Capture the cell that displays the provided text and extract its [x, y] central coordinate. 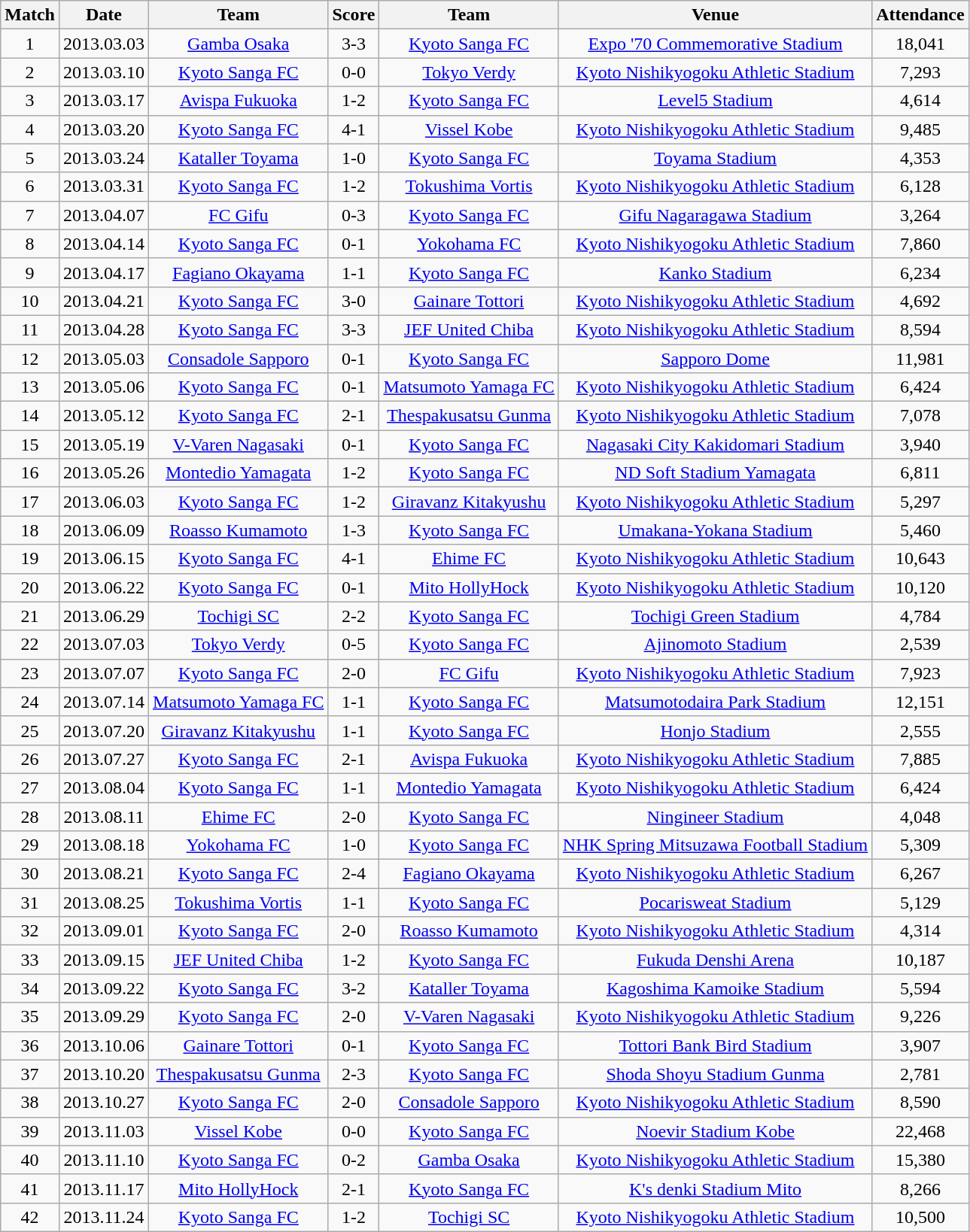
19 [30, 559]
Level5 Stadium [715, 101]
17 [30, 502]
40 [30, 1160]
37 [30, 1074]
20 [30, 587]
2013.08.21 [104, 874]
2013.11.03 [104, 1131]
5,594 [920, 988]
2013.05.19 [104, 445]
2013.04.28 [104, 329]
14 [30, 416]
3-2 [354, 988]
12 [30, 359]
Expo '70 Commemorative Stadium [715, 44]
32 [30, 931]
4,784 [920, 616]
34 [30, 988]
2013.11.17 [104, 1188]
8,590 [920, 1103]
2013.07.03 [104, 645]
26 [30, 759]
NHK Spring Mitsuzawa Football Stadium [715, 845]
12,151 [920, 702]
9 [30, 272]
Toyama Stadium [715, 158]
7,293 [920, 72]
5,309 [920, 845]
2013.11.10 [104, 1160]
Tochigi Green Stadium [715, 616]
28 [30, 816]
15,380 [920, 1160]
2013.06.29 [104, 616]
2013.03.10 [104, 72]
35 [30, 1017]
Fukuda Denshi Arena [715, 960]
2013.10.27 [104, 1103]
2013.05.26 [104, 473]
2013.07.20 [104, 730]
27 [30, 787]
7,078 [920, 416]
2,539 [920, 645]
15 [30, 445]
2013.09.29 [104, 1017]
2013.05.03 [104, 359]
6 [30, 187]
4 [30, 129]
36 [30, 1045]
8 [30, 244]
Nagasaki City Kakidomari Stadium [715, 445]
2013.06.15 [104, 559]
6,128 [920, 187]
0-3 [354, 215]
2 [30, 72]
2,555 [920, 730]
2-4 [354, 874]
2013.09.22 [104, 988]
23 [30, 673]
Ajinomoto Stadium [715, 645]
2013.07.14 [104, 702]
4,048 [920, 816]
10,500 [920, 1217]
24 [30, 702]
2013.09.01 [104, 931]
4,353 [920, 158]
5,129 [920, 903]
2013.08.04 [104, 787]
21 [30, 616]
2,781 [920, 1074]
3,907 [920, 1045]
2013.08.18 [104, 845]
2013.07.27 [104, 759]
Date [104, 15]
7 [30, 215]
6,811 [920, 473]
2013.07.07 [104, 673]
22 [30, 645]
11,981 [920, 359]
5 [30, 158]
Umakana-Yokana Stadium [715, 530]
2013.08.11 [104, 816]
Noevir Stadium Kobe [715, 1131]
Kagoshima Kamoike Stadium [715, 988]
9,485 [920, 129]
5,460 [920, 530]
42 [30, 1217]
Score [354, 15]
2013.03.24 [104, 158]
Shoda Shoyu Stadium Gunma [715, 1074]
2013.03.03 [104, 44]
2-2 [354, 616]
Pocarisweat Stadium [715, 903]
11 [30, 329]
30 [30, 874]
38 [30, 1103]
2-3 [354, 1074]
41 [30, 1188]
1 [30, 44]
31 [30, 903]
18 [30, 530]
6,267 [920, 874]
2013.10.20 [104, 1074]
2013.04.07 [104, 215]
Attendance [920, 15]
2013.04.17 [104, 272]
ND Soft Stadium Yamagata [715, 473]
Sapporo Dome [715, 359]
25 [30, 730]
13 [30, 387]
Match [30, 15]
7,885 [920, 759]
22,468 [920, 1131]
K's denki Stadium Mito [715, 1188]
7,860 [920, 244]
3-0 [354, 301]
5,297 [920, 502]
Honjo Stadium [715, 730]
18,041 [920, 44]
3,264 [920, 215]
0-2 [354, 1160]
29 [30, 845]
2013.09.15 [104, 960]
Tottori Bank Bird Stadium [715, 1045]
2013.04.14 [104, 244]
6,234 [920, 272]
3,940 [920, 445]
2013.03.31 [104, 187]
7,923 [920, 673]
2013.03.17 [104, 101]
2013.08.25 [104, 903]
0-5 [354, 645]
Matsumotodaira Park Stadium [715, 702]
4,692 [920, 301]
Gifu Nagaragawa Stadium [715, 215]
10 [30, 301]
Ningineer Stadium [715, 816]
2013.06.22 [104, 587]
4,614 [920, 101]
4,314 [920, 931]
Kanko Stadium [715, 272]
2013.11.24 [104, 1217]
2013.04.21 [104, 301]
8,594 [920, 329]
2013.03.20 [104, 129]
16 [30, 473]
1-3 [354, 530]
10,120 [920, 587]
2013.06.03 [104, 502]
2013.05.06 [104, 387]
10,187 [920, 960]
9,226 [920, 1017]
2013.06.09 [104, 530]
39 [30, 1131]
Venue [715, 15]
3 [30, 101]
2013.10.06 [104, 1045]
8,266 [920, 1188]
33 [30, 960]
10,643 [920, 559]
2013.05.12 [104, 416]
